Locate the cell with the specified text and output its (X, Y) center coordinate. 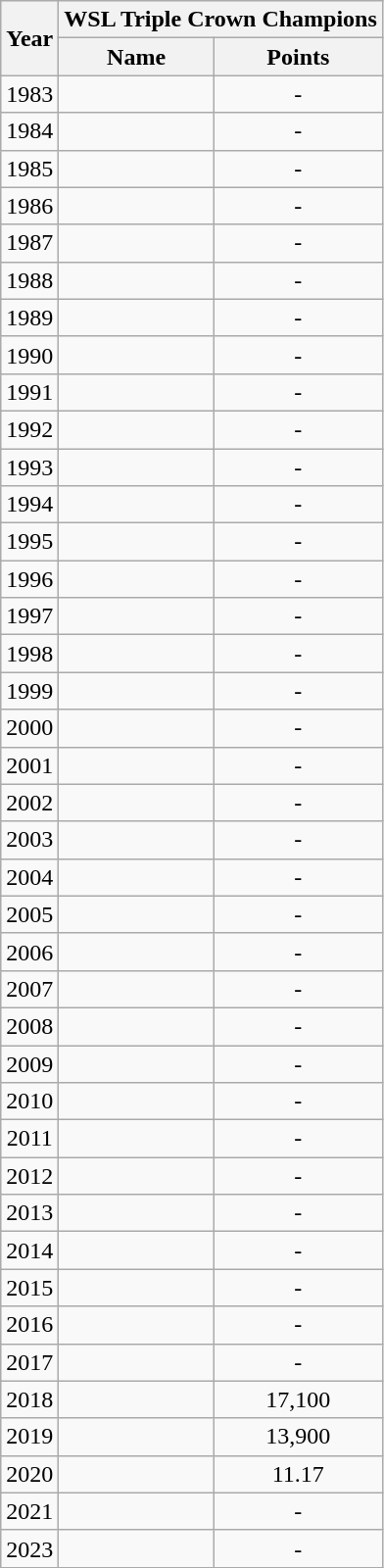
17,100 (298, 1399)
2011 (29, 1139)
2001 (29, 765)
1985 (29, 169)
1995 (29, 542)
1983 (29, 94)
1986 (29, 206)
2000 (29, 728)
Name (137, 57)
2013 (29, 1213)
1993 (29, 467)
2023 (29, 1548)
Points (298, 57)
1997 (29, 616)
2021 (29, 1511)
1987 (29, 243)
2015 (29, 1288)
2008 (29, 1026)
2009 (29, 1063)
1984 (29, 131)
2007 (29, 989)
1996 (29, 579)
2017 (29, 1362)
2020 (29, 1474)
2003 (29, 840)
13,900 (298, 1437)
1994 (29, 505)
1988 (29, 280)
1998 (29, 654)
2002 (29, 803)
11.17 (298, 1474)
2019 (29, 1437)
2005 (29, 914)
2010 (29, 1102)
1999 (29, 691)
2004 (29, 877)
2016 (29, 1325)
1991 (29, 392)
1990 (29, 355)
1992 (29, 429)
1989 (29, 318)
2012 (29, 1176)
Year (29, 38)
2014 (29, 1250)
WSL Triple Crown Champions (220, 20)
2006 (29, 952)
2018 (29, 1399)
